Scan for the cell matching the given text and deliver its [X, Y] coordinate at center. 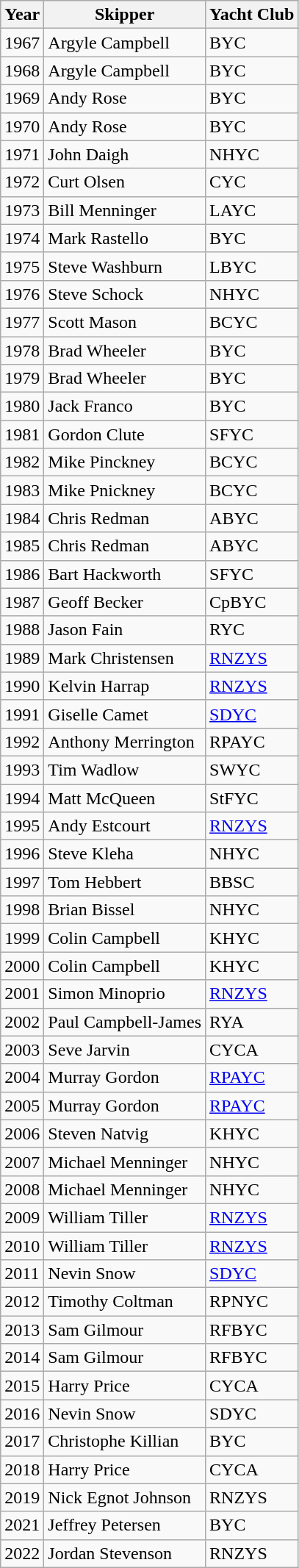
Steve Schock [125, 294]
2021 [22, 1525]
CpBYC [252, 602]
1986 [22, 574]
Simon Minoprio [125, 994]
Christophe Killian [125, 1442]
2008 [22, 1189]
1990 [22, 686]
Steve Washburn [125, 266]
BBSC [252, 882]
2002 [22, 1022]
1978 [22, 351]
2000 [22, 966]
Jason Fain [125, 630]
1991 [22, 714]
2004 [22, 1078]
2017 [22, 1442]
Kelvin Harrap [125, 686]
2012 [22, 1302]
2001 [22, 994]
Mark Christensen [125, 658]
Anthony Merrington [125, 742]
1995 [22, 826]
Paul Campbell-James [125, 1022]
1992 [22, 742]
Skipper [125, 15]
Jordan Stevenson [125, 1553]
CYC [252, 182]
2005 [22, 1106]
1968 [22, 71]
Gordon Clute [125, 434]
1974 [22, 238]
1983 [22, 490]
1993 [22, 770]
John Daigh [125, 154]
1977 [22, 322]
1981 [22, 434]
SWYC [252, 770]
StFYC [252, 798]
Mike Pnickney [125, 490]
LBYC [252, 266]
Bart Hackworth [125, 574]
1994 [22, 798]
Timothy Coltman [125, 1302]
Steve Kleha [125, 854]
1988 [22, 630]
Seve Jarvin [125, 1050]
2006 [22, 1134]
Yacht Club [252, 15]
Giselle Camet [125, 714]
1987 [22, 602]
1967 [22, 43]
Steven Natvig [125, 1134]
RPNYC [252, 1302]
Curt Olsen [125, 182]
Mark Rastello [125, 238]
Matt McQueen [125, 798]
1970 [22, 126]
1980 [22, 407]
2011 [22, 1274]
RYC [252, 630]
1989 [22, 658]
Geoff Becker [125, 602]
1969 [22, 99]
1999 [22, 938]
Tim Wadlow [125, 770]
1976 [22, 294]
RYA [252, 1022]
1982 [22, 462]
2015 [22, 1386]
Jack Franco [125, 407]
Bill Menninger [125, 210]
2010 [22, 1246]
2018 [22, 1469]
1973 [22, 210]
1985 [22, 546]
2022 [22, 1553]
2013 [22, 1330]
1975 [22, 266]
1997 [22, 882]
Scott Mason [125, 322]
Brian Bissel [125, 910]
2014 [22, 1358]
Jeffrey Petersen [125, 1525]
2009 [22, 1217]
2003 [22, 1050]
1998 [22, 910]
Nick Egnot Johnson [125, 1497]
Andy Estcourt [125, 826]
1984 [22, 518]
2019 [22, 1497]
Tom Hebbert [125, 882]
Mike Pinckney [125, 462]
Year [22, 15]
1971 [22, 154]
2016 [22, 1414]
2007 [22, 1161]
LAYC [252, 210]
1996 [22, 854]
1979 [22, 379]
1972 [22, 182]
